Detect which cell encompasses the target text, then output its (X, Y) center coordinate. 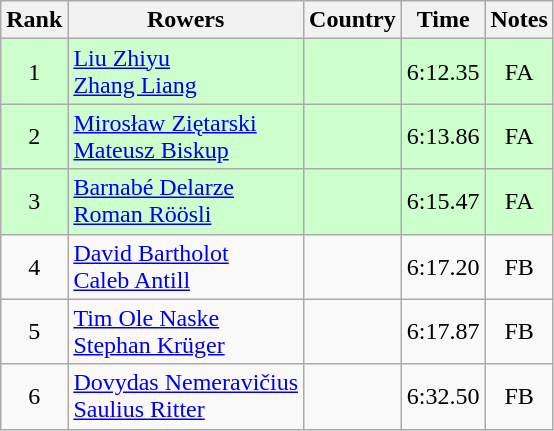
1 (34, 72)
Barnabé DelarzeRoman Röösli (186, 202)
Country (353, 20)
6:17.87 (443, 332)
Time (443, 20)
2 (34, 136)
Tim Ole NaskeStephan Krüger (186, 332)
3 (34, 202)
Dovydas NemeravičiusSaulius Ritter (186, 396)
6:32.50 (443, 396)
6:13.86 (443, 136)
Rank (34, 20)
Mirosław ZiętarskiMateusz Biskup (186, 136)
5 (34, 332)
Notes (519, 20)
Liu ZhiyuZhang Liang (186, 72)
6:12.35 (443, 72)
David BartholotCaleb Antill (186, 266)
Rowers (186, 20)
6:15.47 (443, 202)
6 (34, 396)
6:17.20 (443, 266)
4 (34, 266)
